Detect which cell encompasses the target text, then output its [X, Y] center coordinate. 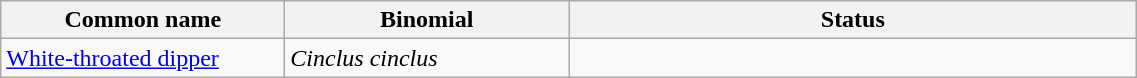
Cinclus cinclus [427, 58]
Binomial [427, 20]
Status [853, 20]
Common name [143, 20]
White-throated dipper [143, 58]
